Extract the [X, Y] coordinate from the center of the cell holding the provided text.  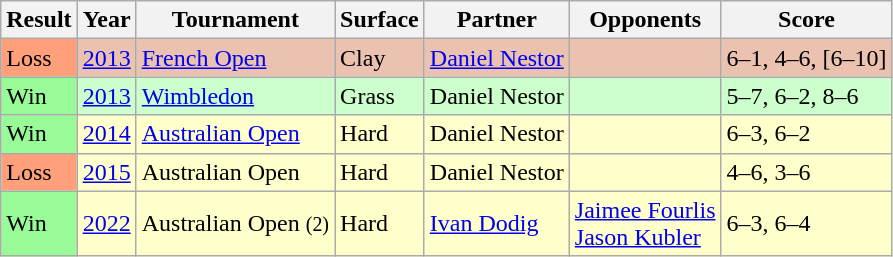
Australian Open (2) [235, 224]
Tournament [235, 20]
Score [806, 20]
4–6, 3–6 [806, 172]
2015 [106, 172]
Opponents [645, 20]
Clay [380, 58]
Wimbledon [235, 96]
6–1, 4–6, [6–10] [806, 58]
Surface [380, 20]
6–3, 6–2 [806, 134]
Year [106, 20]
French Open [235, 58]
Result [39, 20]
Ivan Dodig [496, 224]
5–7, 6–2, 8–6 [806, 96]
Grass [380, 96]
2022 [106, 224]
Partner [496, 20]
6–3, 6–4 [806, 224]
Jaimee Fourlis Jason Kubler [645, 224]
2014 [106, 134]
